Output the (X, Y) coordinate of the center of the cell containing the given text.  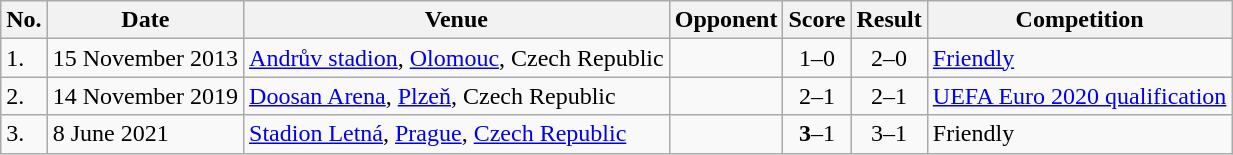
Venue (457, 20)
Competition (1080, 20)
15 November 2013 (145, 58)
3. (24, 134)
14 November 2019 (145, 96)
Opponent (726, 20)
2–0 (889, 58)
Score (817, 20)
1. (24, 58)
Result (889, 20)
Date (145, 20)
UEFA Euro 2020 qualification (1080, 96)
1–0 (817, 58)
2. (24, 96)
No. (24, 20)
Stadion Letná, Prague, Czech Republic (457, 134)
Andrův stadion, Olomouc, Czech Republic (457, 58)
Doosan Arena, Plzeň, Czech Republic (457, 96)
8 June 2021 (145, 134)
